Extract the (X, Y) coordinate from the center of the cell holding the provided text.  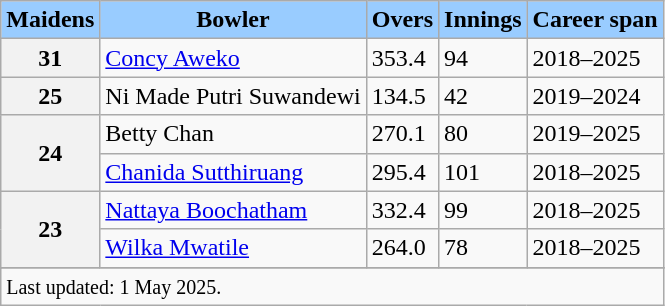
353.4 (402, 58)
2019–2024 (595, 96)
264.0 (402, 248)
42 (483, 96)
Concy Aweko (233, 58)
23 (50, 229)
Bowler (233, 20)
94 (483, 58)
134.5 (402, 96)
24 (50, 153)
99 (483, 210)
Overs (402, 20)
332.4 (402, 210)
2019–2025 (595, 134)
101 (483, 172)
Last updated: 1 May 2025. (332, 286)
Innings (483, 20)
78 (483, 248)
295.4 (402, 172)
270.1 (402, 134)
25 (50, 96)
Betty Chan (233, 134)
Wilka Mwatile (233, 248)
Ni Made Putri Suwandewi (233, 96)
Nattaya Boochatham (233, 210)
80 (483, 134)
Maidens (50, 20)
31 (50, 58)
Career span (595, 20)
Chanida Sutthiruang (233, 172)
